Extract the [X, Y] coordinate from the center of the cell holding the provided text.  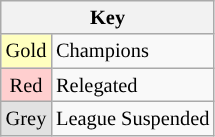
Gold [26, 51]
Red [26, 85]
League Suspended [132, 118]
Grey [26, 118]
Key [108, 17]
Relegated [132, 85]
Champions [132, 51]
